Identify which cell holds the provided text, then report its (X, Y) central coordinate. 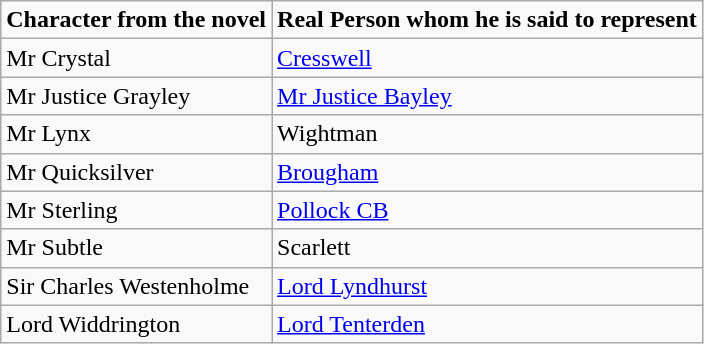
Mr Crystal (136, 58)
Real Person whom he is said to represent (488, 20)
Lord Lyndhurst (488, 286)
Sir Charles Westenholme (136, 286)
Lord Tenterden (488, 324)
Mr Quicksilver (136, 172)
Lord Widdrington (136, 324)
Mr Subtle (136, 248)
Pollock CB (488, 210)
Mr Justice Bayley (488, 96)
Character from the novel (136, 20)
Mr Lynx (136, 134)
Mr Justice Grayley (136, 96)
Scarlett (488, 248)
Wightman (488, 134)
Mr Sterling (136, 210)
Cresswell (488, 58)
Brougham (488, 172)
